Capture the cell that displays the provided text and extract its [X, Y] central coordinate. 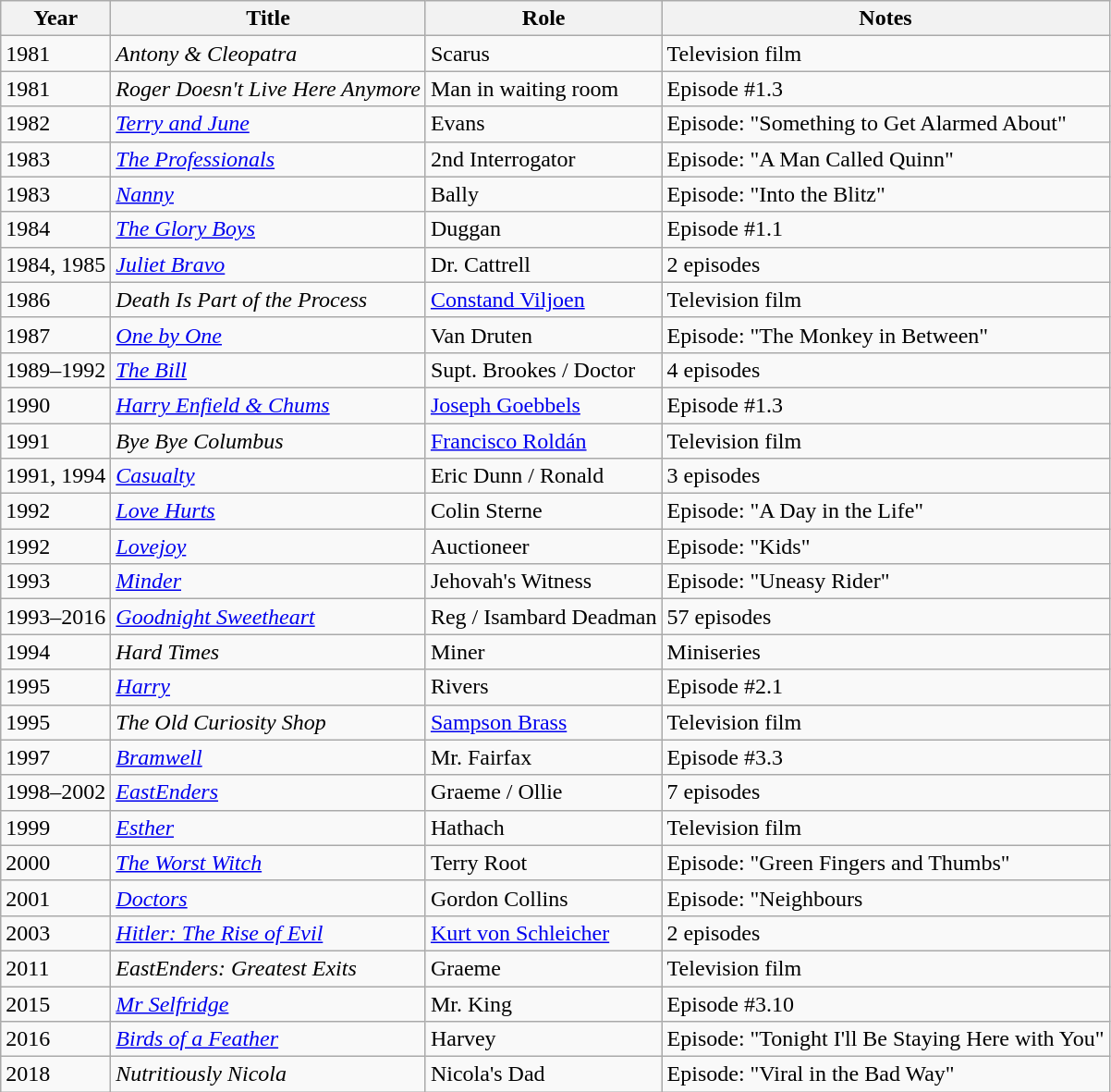
Episode: "Neighbours [885, 898]
Miner [543, 652]
2nd Interrogator [543, 159]
Evans [543, 124]
Episode: "The Monkey in Between" [885, 335]
Francisco Roldán [543, 441]
Hitler: The Rise of Evil [268, 933]
1991, 1994 [55, 476]
Duggan [543, 229]
Episode: "Something to Get Alarmed About" [885, 124]
1998–2002 [55, 792]
Mr Selfridge [268, 1003]
Hard Times [268, 652]
Year [55, 18]
2001 [55, 898]
Graeme / Ollie [543, 792]
Harvey [543, 1039]
Miniseries [885, 652]
Casualty [268, 476]
2016 [55, 1039]
Auctioneer [543, 546]
Harry [268, 687]
1986 [55, 300]
Kurt von Schleicher [543, 933]
1991 [55, 441]
Death Is Part of the Process [268, 300]
Episode: "Uneasy Rider" [885, 582]
Colin Sterne [543, 511]
2000 [55, 863]
2015 [55, 1003]
Esther [268, 828]
1982 [55, 124]
1993 [55, 582]
The Old Curiosity Shop [268, 722]
Bye Bye Columbus [268, 441]
Juliet Bravo [268, 264]
Title [268, 18]
Episode: "Tonight I'll Be Staying Here with You" [885, 1039]
EastEnders [268, 792]
Mr. King [543, 1003]
The Professionals [268, 159]
The Glory Boys [268, 229]
Joseph Goebbels [543, 405]
1984, 1985 [55, 264]
2011 [55, 968]
Episode: "Into the Blitz" [885, 194]
2003 [55, 933]
Episode: "A Day in the Life" [885, 511]
1993–2016 [55, 617]
Episode: "Viral in the Bad Way" [885, 1074]
Episode #1.1 [885, 229]
Episode: "Kids" [885, 546]
Nutritiously Nicola [268, 1074]
Harry Enfield & Chums [268, 405]
1994 [55, 652]
Episode: "A Man Called Quinn" [885, 159]
Nanny [268, 194]
1984 [55, 229]
Terry Root [543, 863]
57 episodes [885, 617]
Mr. Fairfax [543, 757]
Lovejoy [268, 546]
1999 [55, 828]
1989–1992 [55, 370]
Roger Doesn't Live Here Anymore [268, 89]
Gordon Collins [543, 898]
Jehovah's Witness [543, 582]
Hathach [543, 828]
1987 [55, 335]
Dr. Cattrell [543, 264]
The Bill [268, 370]
Episode #3.10 [885, 1003]
2018 [55, 1074]
3 episodes [885, 476]
Episode: "Green Fingers and Thumbs" [885, 863]
Man in waiting room [543, 89]
4 episodes [885, 370]
Role [543, 18]
Constand Viljoen [543, 300]
1990 [55, 405]
Goodnight Sweetheart [268, 617]
Doctors [268, 898]
Antony & Cleopatra [268, 54]
Notes [885, 18]
7 episodes [885, 792]
1997 [55, 757]
Reg / Isambard Deadman [543, 617]
Supt. Brookes / Doctor [543, 370]
Scarus [543, 54]
Bramwell [268, 757]
One by One [268, 335]
Terry and June [268, 124]
Rivers [543, 687]
Episode #3.3 [885, 757]
Sampson Brass [543, 722]
Bally [543, 194]
The Worst Witch [268, 863]
Love Hurts [268, 511]
Graeme [543, 968]
Birds of a Feather [268, 1039]
EastEnders: Greatest Exits [268, 968]
Van Druten [543, 335]
Minder [268, 582]
Nicola's Dad [543, 1074]
Eric Dunn / Ronald [543, 476]
Episode #2.1 [885, 687]
